Capture the cell that displays the provided text and extract its [x, y] central coordinate. 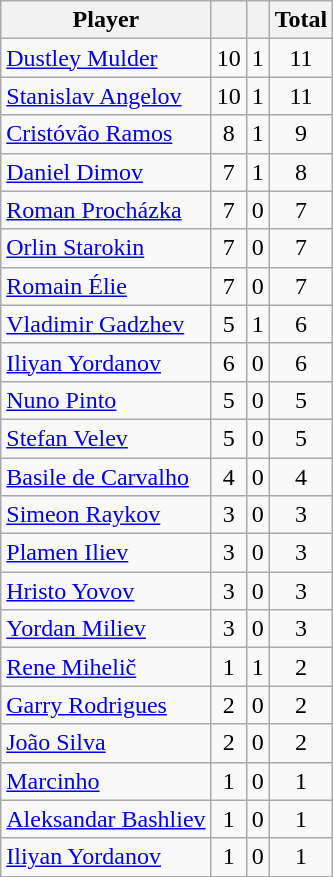
Roman Procházka [106, 210]
Hristo Yovov [106, 591]
Basile de Carvalho [106, 477]
João Silva [106, 743]
Plamen Iliev [106, 553]
Stefan Velev [106, 438]
Nuno Pinto [106, 400]
Cristóvão Ramos [106, 134]
Simeon Raykov [106, 515]
Player [106, 20]
Rene Mihelič [106, 667]
Yordan Miliev [106, 629]
9 [301, 134]
Daniel Dimov [106, 172]
Aleksandar Bashliev [106, 819]
Orlin Starokin [106, 248]
Stanislav Angelov [106, 96]
Vladimir Gadzhev [106, 324]
Garry Rodrigues [106, 705]
Marcinho [106, 781]
Total [301, 20]
Romain Élie [106, 286]
Dustley Mulder [106, 58]
